Provide the [X, Y] coordinate of the cell's center where the given text is located.  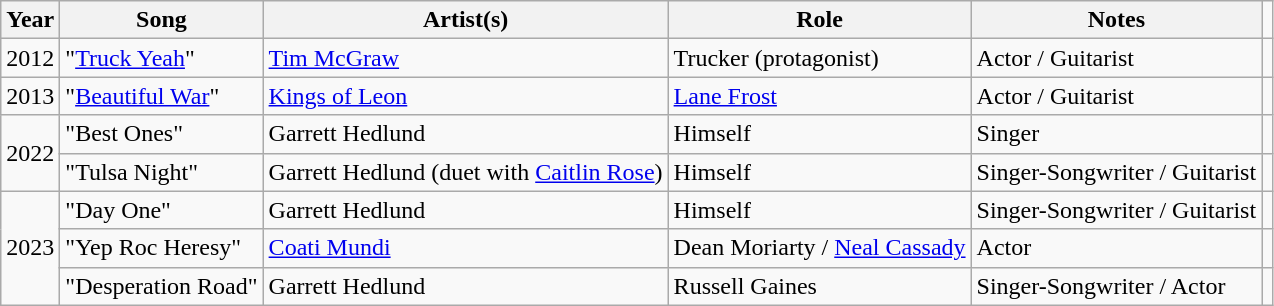
Russell Gaines [820, 286]
Lane Frost [820, 96]
2023 [30, 248]
"Day One" [162, 210]
2013 [30, 96]
2012 [30, 58]
"Beautiful War" [162, 96]
Actor [1116, 248]
Garrett Hedlund (duet with Caitlin Rose) [466, 172]
Tim McGraw [466, 58]
Kings of Leon [466, 96]
"Truck Yeah" [162, 58]
Artist(s) [466, 20]
Dean Moriarty / Neal Cassady [820, 248]
"Best Ones" [162, 134]
2022 [30, 153]
Year [30, 20]
"Yep Roc Heresy" [162, 248]
Trucker (protagonist) [820, 58]
Coati Mundi [466, 248]
"Desperation Road" [162, 286]
Singer [1116, 134]
Singer-Songwriter / Actor [1116, 286]
Role [820, 20]
Song [162, 20]
"Tulsa Night" [162, 172]
Notes [1116, 20]
